Pinpoint the cell where the given text exists, returning its [x, y] midpoint coordinate. 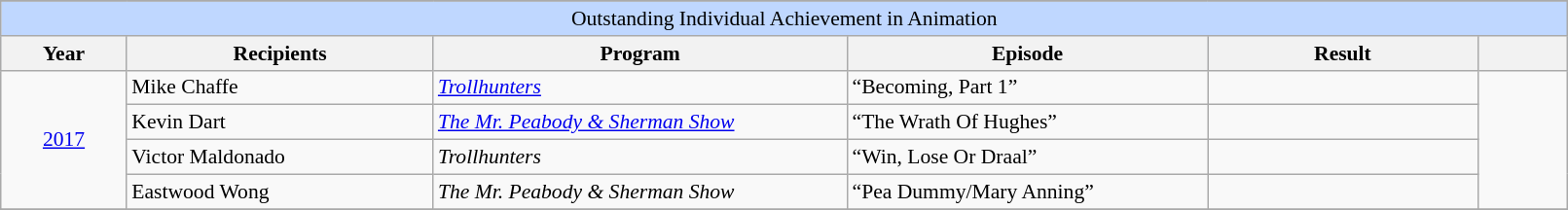
“Win, Lose Or Draal” [1028, 157]
Year [64, 53]
Outstanding Individual Achievement in Animation [784, 18]
Eastwood Wong [280, 192]
Victor Maldonado [280, 157]
Result [1343, 53]
“Becoming, Part 1” [1028, 87]
Kevin Dart [280, 122]
“The Wrath Of Hughes” [1028, 122]
Mike Chaffe [280, 87]
2017 [64, 139]
Program [640, 53]
Recipients [280, 53]
“Pea Dummy/Mary Anning” [1028, 192]
Episode [1028, 53]
